Return the [x, y] coordinate for the center point of the cell that contains the specified text.  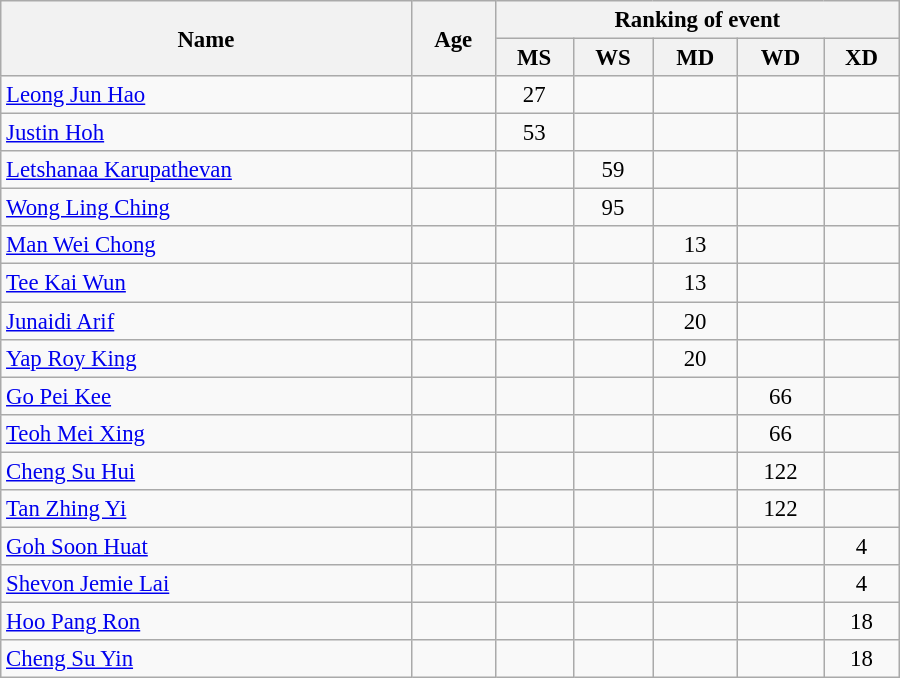
Go Pei Kee [206, 396]
MS [534, 58]
Goh Soon Huat [206, 546]
53 [534, 133]
95 [613, 208]
Junaidi Arif [206, 321]
Cheng Su Hui [206, 471]
Yap Roy King [206, 358]
Justin Hoh [206, 133]
Cheng Su Yin [206, 659]
Ranking of event [697, 20]
Letshanaa Karupathevan [206, 170]
Age [453, 38]
Tee Kai Wun [206, 283]
Teoh Mei Xing [206, 433]
WD [780, 58]
Shevon Jemie Lai [206, 584]
Name [206, 38]
Tan Zhing Yi [206, 509]
XD [862, 58]
59 [613, 170]
Leong Jun Hao [206, 95]
Man Wei Chong [206, 245]
Hoo Pang Ron [206, 621]
WS [613, 58]
27 [534, 95]
MD [695, 58]
Wong Ling Ching [206, 208]
